Return (x, y) of the center of cell containing provided text 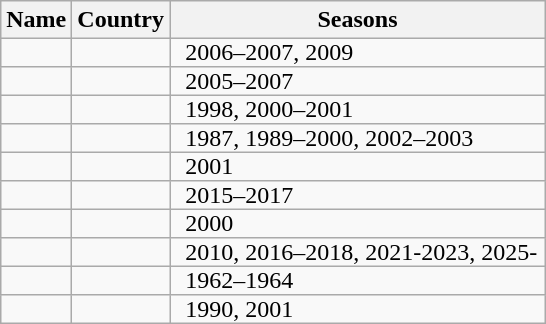
2000 (358, 224)
2001 (358, 167)
2015–2017 (358, 195)
2010, 2016–2018, 2021-2023, 2025- (358, 252)
1987, 1989–2000, 2002–2003 (358, 138)
2005–2007 (358, 81)
Seasons (358, 20)
1962–1964 (358, 281)
1998, 2000–2001 (358, 110)
Name (36, 20)
1990, 2001 (358, 309)
2006–2007, 2009 (358, 53)
Country (121, 20)
